Return the (x, y) coordinate for the center point of the cell that contains the specified text.  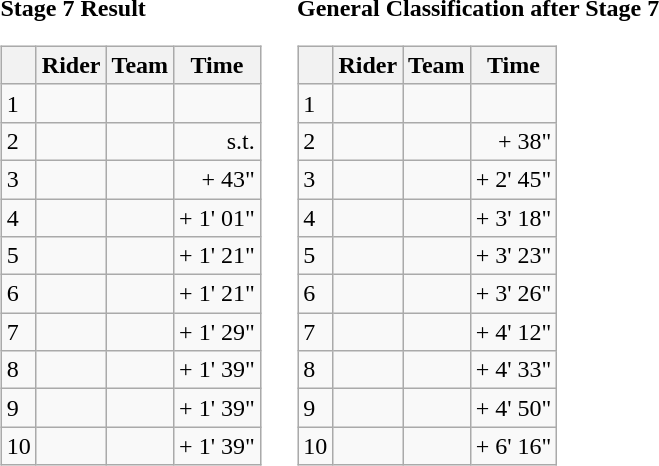
+ 3' 23" (514, 256)
+ 3' 18" (514, 217)
+ 43" (218, 179)
+ 38" (514, 141)
+ 6' 16" (514, 446)
+ 2' 45" (514, 179)
s.t. (218, 141)
+ 4' 33" (514, 370)
+ 3' 26" (514, 294)
+ 4' 50" (514, 408)
+ 1' 29" (218, 332)
+ 4' 12" (514, 332)
+ 1' 01" (218, 217)
